From the cell containing the given text, extract its center point as [X, Y] coordinate. 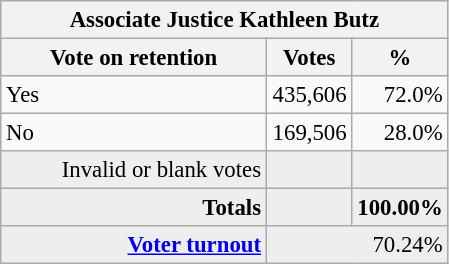
Associate Justice Kathleen Butz [224, 20]
435,606 [309, 95]
100.00% [400, 208]
Votes [309, 58]
No [134, 133]
Yes [134, 95]
28.0% [400, 133]
Vote on retention [134, 58]
% [400, 58]
Totals [134, 208]
169,506 [309, 133]
72.0% [400, 95]
70.24% [357, 245]
Voter turnout [134, 245]
Invalid or blank votes [134, 170]
